Scan for the cell matching the given text and deliver its [X, Y] coordinate at center. 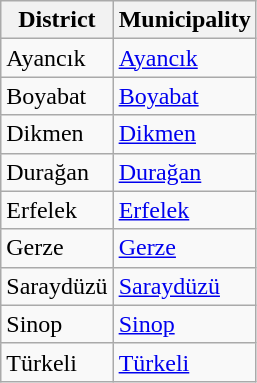
Municipality [184, 20]
District [57, 20]
